From the cell containing the given text, extract its center point as (X, Y) coordinate. 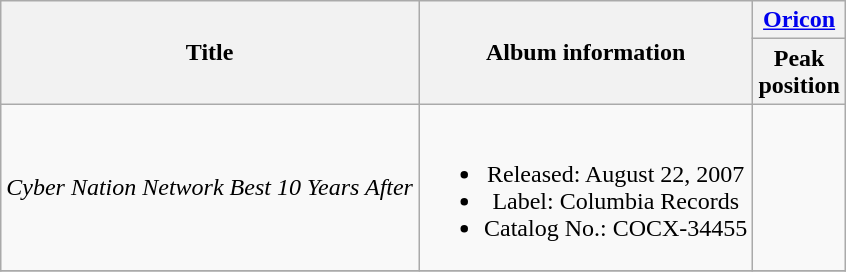
Title (210, 52)
Peakposition (799, 72)
Cyber Nation Network Best 10 Years After (210, 188)
Oricon (799, 20)
Released: August 22, 2007Label: Columbia RecordsCatalog No.: COCX-34455 (585, 188)
Album information (585, 52)
